Return the (x, y) coordinate for the center point of the cell that contains the specified text.  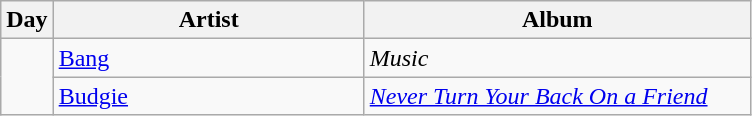
Budgie (208, 96)
Never Turn Your Back On a Friend (557, 96)
Day (27, 20)
Music (557, 58)
Album (557, 20)
Artist (208, 20)
Bang (208, 58)
